Provide the [X, Y] coordinate of the cell's center where the given text is located.  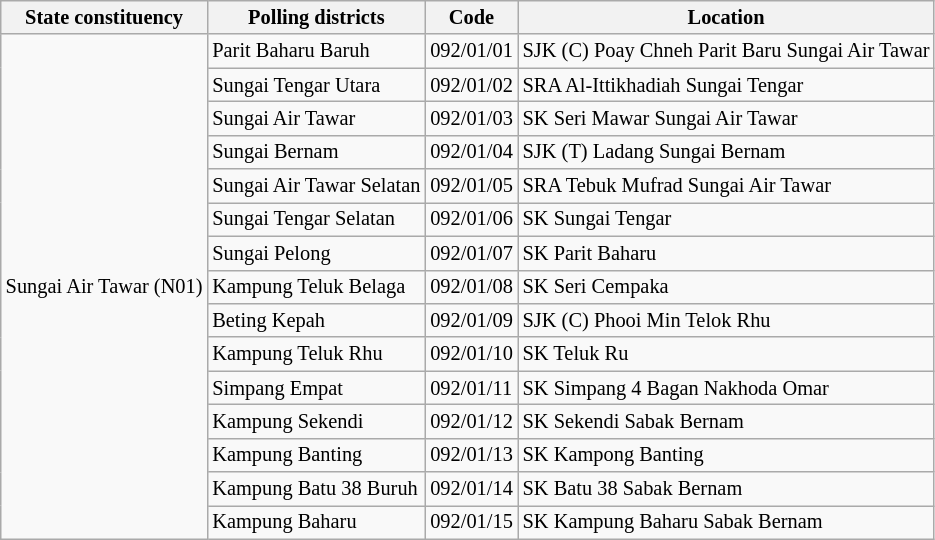
SK Batu 38 Sabak Bernam [726, 489]
Kampung Sekendi [316, 421]
092/01/09 [471, 320]
Sungai Tengar Selatan [316, 219]
Sungai Air Tawar Selatan [316, 186]
SK Kampung Baharu Sabak Bernam [726, 522]
SK Sekendi Sabak Bernam [726, 421]
SK Seri Cempaka [726, 287]
092/01/08 [471, 287]
092/01/14 [471, 489]
Simpang Empat [316, 388]
SK Teluk Ru [726, 354]
SK Parit Baharu [726, 253]
092/01/07 [471, 253]
092/01/13 [471, 455]
SK Sungai Tengar [726, 219]
092/01/12 [471, 421]
Sungai Air Tawar [316, 118]
092/01/06 [471, 219]
Sungai Air Tawar (N01) [104, 286]
SJK (C) Phooi Min Telok Rhu [726, 320]
Kampung Banting [316, 455]
092/01/10 [471, 354]
SK Simpang 4 Bagan Nakhoda Omar [726, 388]
State constituency [104, 17]
Beting Kepah [316, 320]
092/01/11 [471, 388]
SRA Al-Ittikhadiah Sungai Tengar [726, 85]
SK Seri Mawar Sungai Air Tawar [726, 118]
SRA Tebuk Mufrad Sungai Air Tawar [726, 186]
092/01/15 [471, 522]
SJK (C) Poay Chneh Parit Baru Sungai Air Tawar [726, 51]
Kampung Baharu [316, 522]
Polling districts [316, 17]
Kampung Teluk Rhu [316, 354]
092/01/01 [471, 51]
Kampung Batu 38 Buruh [316, 489]
Code [471, 17]
Sungai Pelong [316, 253]
Kampung Teluk Belaga [316, 287]
Sungai Tengar Utara [316, 85]
092/01/03 [471, 118]
092/01/04 [471, 152]
SJK (T) Ladang Sungai Bernam [726, 152]
092/01/05 [471, 186]
Parit Baharu Baruh [316, 51]
Sungai Bernam [316, 152]
SK Kampong Banting [726, 455]
092/01/02 [471, 85]
Location [726, 17]
